Output the (X, Y) coordinate of the center of the cell containing the given text.  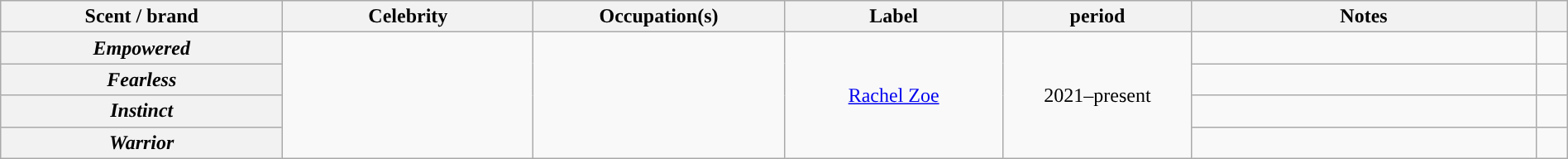
Scent / brand (142, 17)
period (1097, 17)
Occupation(s) (658, 17)
Empowered (142, 48)
Fearless (142, 79)
Notes (1365, 17)
Rachel Zoe (893, 95)
Label (893, 17)
Instinct (142, 111)
2021–present (1097, 95)
Warrior (142, 142)
Celebrity (409, 17)
